Extract the [x, y] coordinate from the center of the cell holding the provided text.  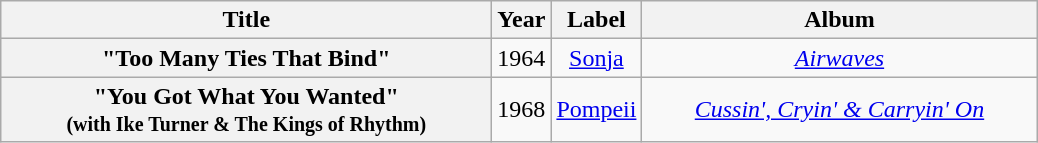
Album [840, 20]
"Too Many Ties That Bind" [246, 58]
"You Got What You Wanted"(with Ike Turner & The Kings of Rhythm) [246, 110]
1968 [522, 110]
Pompeii [596, 110]
Title [246, 20]
Sonja [596, 58]
Airwaves [840, 58]
Label [596, 20]
Cussin', Cryin' & Carryin' On [840, 110]
Year [522, 20]
1964 [522, 58]
